Capture the cell that displays the provided text and extract its [X, Y] central coordinate. 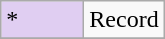
* [42, 20]
Record [124, 20]
